Return the [x, y] coordinate for the center point of the cell that contains the specified text.  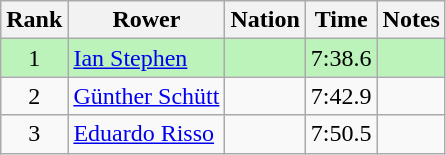
3 [34, 134]
7:50.5 [341, 134]
Günther Schütt [146, 96]
Rank [34, 20]
Rower [146, 20]
2 [34, 96]
Time [341, 20]
7:42.9 [341, 96]
Eduardo Risso [146, 134]
1 [34, 58]
Nation [265, 20]
Ian Stephen [146, 58]
7:38.6 [341, 58]
Notes [411, 20]
